Capture the cell that displays the provided text and extract its (X, Y) central coordinate. 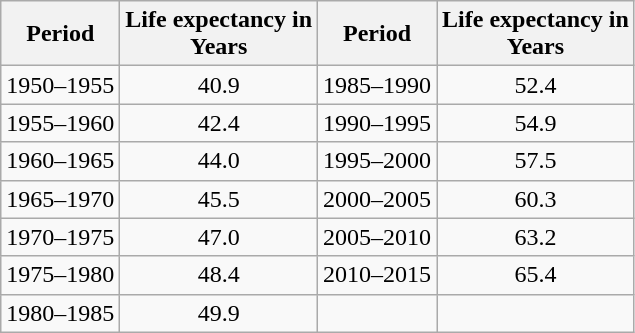
49.9 (219, 313)
1950–1955 (60, 85)
1995–2000 (378, 161)
40.9 (219, 85)
2000–2005 (378, 199)
52.4 (536, 85)
1970–1975 (60, 237)
42.4 (219, 123)
57.5 (536, 161)
65.4 (536, 275)
48.4 (219, 275)
1985–1990 (378, 85)
1980–1985 (60, 313)
60.3 (536, 199)
1955–1960 (60, 123)
1990–1995 (378, 123)
1965–1970 (60, 199)
63.2 (536, 237)
1960–1965 (60, 161)
44.0 (219, 161)
54.9 (536, 123)
47.0 (219, 237)
1975–1980 (60, 275)
2005–2010 (378, 237)
45.5 (219, 199)
2010–2015 (378, 275)
